For the text-containing cell, return its midpoint in (x, y) coordinate format. 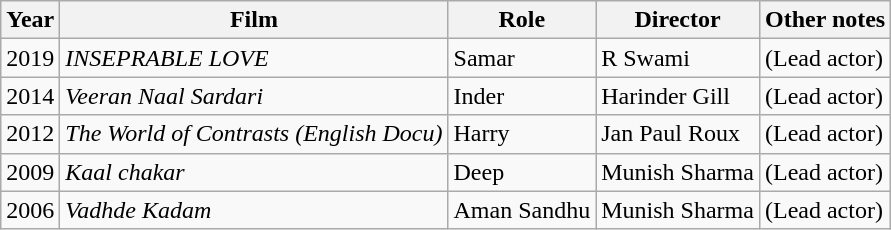
2012 (30, 134)
Deep (522, 172)
2019 (30, 58)
Vadhde Kadam (254, 210)
Samar (522, 58)
Harry (522, 134)
Kaal chakar (254, 172)
The World of Contrasts (English Docu) (254, 134)
2006 (30, 210)
INSEPRABLE LOVE (254, 58)
Jan Paul Roux (678, 134)
Aman Sandhu (522, 210)
2014 (30, 96)
Harinder Gill (678, 96)
Role (522, 20)
Inder (522, 96)
2009 (30, 172)
Veeran Naal Sardari (254, 96)
Other notes (824, 20)
Film (254, 20)
Year (30, 20)
R Swami (678, 58)
Director (678, 20)
